Identify which cell holds the provided text, then report its [X, Y] central coordinate. 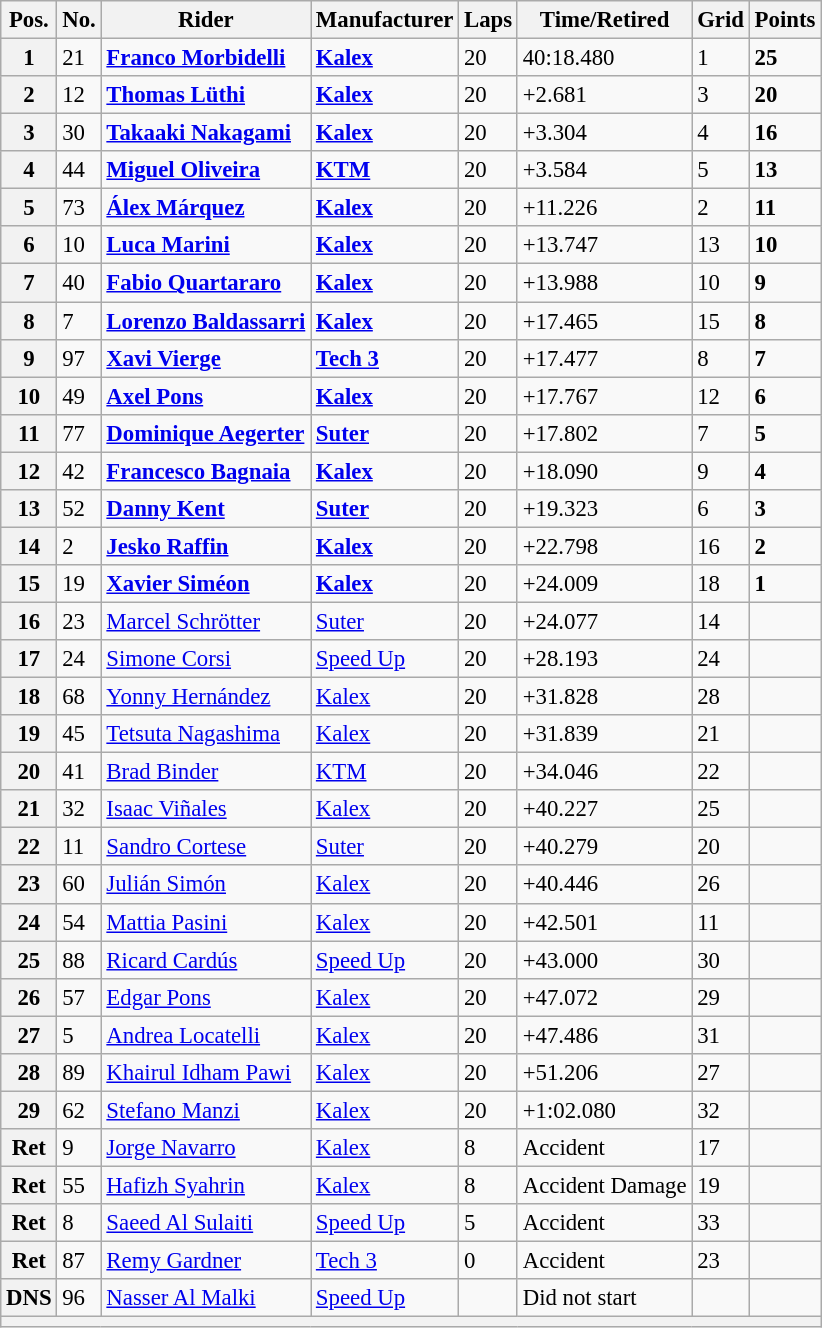
Grid [720, 20]
Julián Simón [206, 885]
+17.802 [604, 433]
Stefano Manzi [206, 1110]
+13.988 [604, 283]
Manufacturer [385, 20]
Nasser Al Malki [206, 1298]
Xavi Vierge [206, 358]
31 [720, 1035]
41 [79, 772]
Miguel Oliveira [206, 170]
Ricard Cardús [206, 960]
+13.747 [604, 245]
+24.009 [604, 584]
96 [79, 1298]
40 [79, 283]
Saeed Al Sulaiti [206, 1223]
77 [79, 433]
+19.323 [604, 509]
Points [784, 20]
33 [720, 1223]
+3.304 [604, 133]
Lorenzo Baldassarri [206, 321]
57 [79, 997]
+22.798 [604, 546]
Rider [206, 20]
60 [79, 885]
+18.090 [604, 471]
Mattia Pasini [206, 922]
+40.227 [604, 809]
97 [79, 358]
55 [79, 1185]
Franco Morbidelli [206, 58]
Remy Gardner [206, 1261]
Brad Binder [206, 772]
68 [79, 697]
Luca Marini [206, 245]
89 [79, 1073]
Sandro Cortese [206, 847]
Dominique Aegerter [206, 433]
DNS [29, 1298]
+31.839 [604, 734]
45 [79, 734]
No. [79, 20]
Takaaki Nakagami [206, 133]
+11.226 [604, 208]
+17.465 [604, 321]
Danny Kent [206, 509]
73 [79, 208]
Francesco Bagnaia [206, 471]
88 [79, 960]
+34.046 [604, 772]
+2.681 [604, 95]
+47.486 [604, 1035]
Khairul Idham Pawi [206, 1073]
Axel Pons [206, 396]
Thomas Lüthi [206, 95]
Andrea Locatelli [206, 1035]
+17.767 [604, 396]
+17.477 [604, 358]
44 [79, 170]
Time/Retired [604, 20]
Did not start [604, 1298]
+28.193 [604, 659]
54 [79, 922]
Yonny Hernández [206, 697]
52 [79, 509]
Laps [488, 20]
Isaac Viñales [206, 809]
Jorge Navarro [206, 1148]
+3.584 [604, 170]
Xavier Siméon [206, 584]
42 [79, 471]
Tetsuta Nagashima [206, 734]
87 [79, 1261]
40:18.480 [604, 58]
+1:02.080 [604, 1110]
+24.077 [604, 621]
Marcel Schrötter [206, 621]
+42.501 [604, 922]
Fabio Quartararo [206, 283]
Pos. [29, 20]
Álex Márquez [206, 208]
+31.828 [604, 697]
+43.000 [604, 960]
Jesko Raffin [206, 546]
Accident Damage [604, 1185]
+47.072 [604, 997]
62 [79, 1110]
+40.446 [604, 885]
Edgar Pons [206, 997]
+40.279 [604, 847]
Simone Corsi [206, 659]
+51.206 [604, 1073]
0 [488, 1261]
49 [79, 396]
Hafizh Syahrin [206, 1185]
